For the text-containing cell, return its midpoint in (x, y) coordinate format. 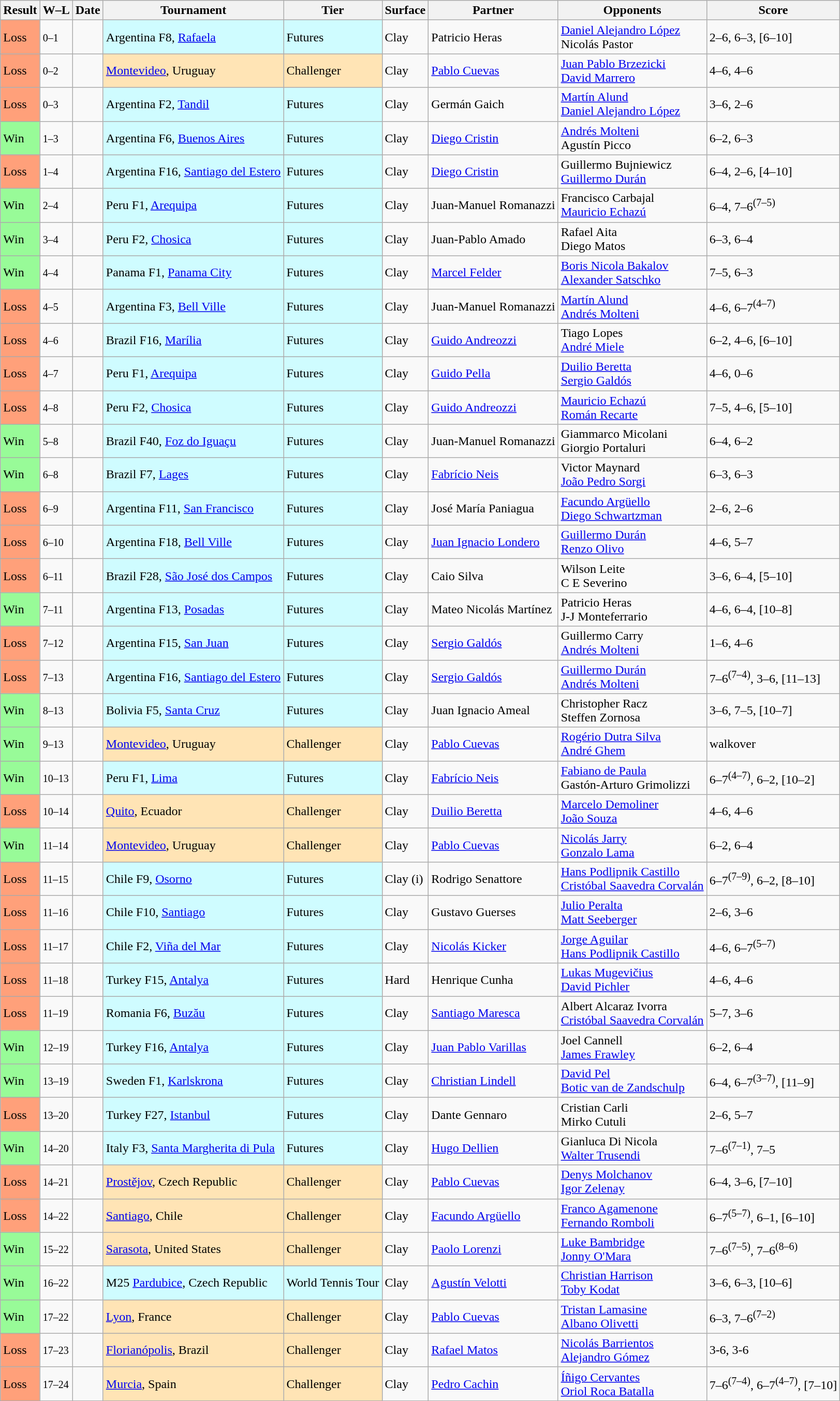
Andrés Molteni Agustín Picco (632, 138)
0–1 (56, 37)
6–4, 6–2 (773, 441)
World Tennis Tour (333, 1282)
10–13 (56, 777)
Bolivia F5, Santa Cruz (194, 710)
2–6, 6–3, [6–10] (773, 37)
6–4, 6–7(3–7), [11–9] (773, 1081)
Nicolás Kicker (493, 946)
10–14 (56, 812)
6–4, 2–6, [4–10] (773, 172)
4–7 (56, 374)
Brazil F7, Lages (194, 475)
Patricio Heras J-J Monteferrario (632, 610)
Martín Alund Daniel Alejandro López (632, 105)
Nicolás Barrientos Alejandro Gómez (632, 1350)
0–3 (56, 105)
Mateo Nicolás Martínez (493, 610)
Tiago Lopes André Miele (632, 340)
11–15 (56, 879)
Marcel Felder (493, 272)
Juan-Pablo Amado (493, 239)
4–5 (56, 306)
W–L (56, 10)
Fabiano de Paula Gastón-Arturo Grimolizzi (632, 777)
Denys Molchanov Igor Zelenay (632, 1182)
11–16 (56, 912)
Rodrigo Senattore (493, 879)
Prostějov, Czech Republic (194, 1182)
Christian Lindell (493, 1081)
7–5, 6–3 (773, 272)
7–11 (56, 610)
2–4 (56, 205)
walkover (773, 744)
Christian Harrison Toby Kodat (632, 1282)
Argentina F18, Bell Ville (194, 542)
3–6, 6–3, [10–6] (773, 1282)
7–5, 4–6, [5–10] (773, 407)
6–7(4–7), 6–2, [10–2] (773, 777)
Argentina F13, Posadas (194, 610)
Hard (405, 980)
Brazil F40, Foz do Iguaçu (194, 441)
17–23 (56, 1350)
Guillermo Carry Andrés Molteni (632, 643)
Hans Podlipnik Castillo Cristóbal Saavedra Corvalán (632, 879)
2–6, 2–6 (773, 508)
Juan Ignacio Londero (493, 542)
2–6, 3–6 (773, 912)
Facundo Argüello Diego Schwartzman (632, 508)
Germán Gaich (493, 105)
Romania F6, Buzău (194, 1013)
6–4, 7–6(7–5) (773, 205)
Opponents (632, 10)
Gustavo Guerses (493, 912)
Gianluca Di Nicola Walter Trusendi (632, 1148)
Chile F10, Santiago (194, 912)
8–13 (56, 710)
Argentina F6, Buenos Aires (194, 138)
Facundo Argüello (493, 1215)
Result (20, 10)
Argentina F3, Bell Ville (194, 306)
12–19 (56, 1048)
Rafael Aita Diego Matos (632, 239)
Clay (i) (405, 879)
Duilio Beretta Sergio Galdós (632, 374)
Lyon, France (194, 1317)
2–6, 5–7 (773, 1115)
Peru F1, Lima (194, 777)
5–8 (56, 441)
Guillermo Durán Andrés Molteni (632, 677)
Juan Pablo Varillas (493, 1048)
4–6, 0–6 (773, 374)
Date (88, 10)
1–6, 4–6 (773, 643)
Quito, Ecuador (194, 812)
Turkey F27, Istanbul (194, 1115)
7–6(7–4), 3–6, [11–13] (773, 677)
1–4 (56, 172)
Patricio Heras (493, 37)
6–7(7–9), 6–2, [8–10] (773, 879)
David Pel Botic van de Zandschulp (632, 1081)
3–4 (56, 239)
Juan Ignacio Ameal (493, 710)
Luke Bambridge Jonny O'Mara (632, 1249)
Mauricio Echazú Román Recarte (632, 407)
4–6, 6–7(5–7) (773, 946)
Florianópolis, Brazil (194, 1350)
4–6, 6–4, [10–8] (773, 610)
Chile F2, Viña del Mar (194, 946)
Boris Nicola Bakalov Alexander Satschko (632, 272)
3–6, 7–5, [10–7] (773, 710)
Christopher Racz Steffen Zornosa (632, 710)
Santiago Maresca (493, 1013)
Nicolás Jarry Gonzalo Lama (632, 845)
M25 Pardubice, Czech Republic (194, 1282)
15–22 (56, 1249)
6–2, 4–6, [6–10] (773, 340)
Pedro Cachin (493, 1384)
Argentina F2, Tandil (194, 105)
6–3, 6–3 (773, 475)
9–13 (56, 744)
Murcia, Spain (194, 1384)
Hugo Dellien (493, 1148)
7–12 (56, 643)
14–21 (56, 1182)
Henrique Cunha (493, 980)
Daniel Alejandro López Nicolás Pastor (632, 37)
Victor Maynard João Pedro Sorgi (632, 475)
6–2, 6–3 (773, 138)
3–6, 2–6 (773, 105)
Argentina F15, San Juan (194, 643)
Duilio Beretta (493, 812)
Giammarco Micolani Giorgio Portaluri (632, 441)
Argentina F8, Rafaela (194, 37)
17–24 (56, 1384)
1–3 (56, 138)
Dante Gennaro (493, 1115)
6–9 (56, 508)
Joel Cannell James Frawley (632, 1048)
6–4, 3–6, [7–10] (773, 1182)
6–8 (56, 475)
4–6 (56, 340)
0–2 (56, 70)
5–7, 3–6 (773, 1013)
Argentina F11, San Francisco (194, 508)
11–17 (56, 946)
Paolo Lorenzi (493, 1249)
Sarasota, United States (194, 1249)
3-6, 3-6 (773, 1350)
Brazil F16, Marília (194, 340)
Jorge Aguilar Hans Podlipnik Castillo (632, 946)
Turkey F15, Antalya (194, 980)
16–22 (56, 1282)
Íñigo Cervantes Oriol Roca Batalla (632, 1384)
6–11 (56, 576)
Rogério Dutra Silva André Ghem (632, 744)
Panama F1, Panama City (194, 272)
Francisco Carbajal Mauricio Echazú (632, 205)
Partner (493, 10)
Tristan Lamasine Albano Olivetti (632, 1317)
Guido Pella (493, 374)
Agustín Velotti (493, 1282)
Guillermo Bujniewicz Guillermo Durán (632, 172)
Guillermo Durán Renzo Olivo (632, 542)
3–6, 6–4, [5–10] (773, 576)
Albert Alcaraz Ivorra Cristóbal Saavedra Corvalán (632, 1013)
4–8 (56, 407)
14–20 (56, 1148)
Tier (333, 10)
7–6(7–1), 7–5 (773, 1148)
11–19 (56, 1013)
Surface (405, 10)
Wilson Leite C E Severino (632, 576)
Brazil F28, São José dos Campos (194, 576)
Chile F9, Osorno (194, 879)
4–6, 6–7(4–7) (773, 306)
Santiago, Chile (194, 1215)
Rafael Matos (493, 1350)
4–4 (56, 272)
Cristian Carli Mirko Cutuli (632, 1115)
11–18 (56, 980)
13–20 (56, 1115)
Franco Agamenone Fernando Romboli (632, 1215)
Juan Pablo Brzezicki David Marrero (632, 70)
Tournament (194, 10)
Lukas Mugevičius David Pichler (632, 980)
Italy F3, Santa Margherita di Pula (194, 1148)
6–3, 7–6(7–2) (773, 1317)
7–6(7–5), 7–6(8–6) (773, 1249)
Turkey F16, Antalya (194, 1048)
4–6, 5–7 (773, 542)
7–6(7–4), 6–7(4–7), [7–10] (773, 1384)
José María Paniagua (493, 508)
6–7(5–7), 6–1, [6–10] (773, 1215)
Score (773, 10)
17–22 (56, 1317)
Caio Silva (493, 576)
7–13 (56, 677)
Sweden F1, Karlskrona (194, 1081)
Martín Alund Andrés Molteni (632, 306)
11–14 (56, 845)
Marcelo Demoliner João Souza (632, 812)
14–22 (56, 1215)
6–10 (56, 542)
13–19 (56, 1081)
6–3, 6–4 (773, 239)
Julio Peralta Matt Seeberger (632, 912)
